Capture the cell that displays the provided text and extract its (X, Y) central coordinate. 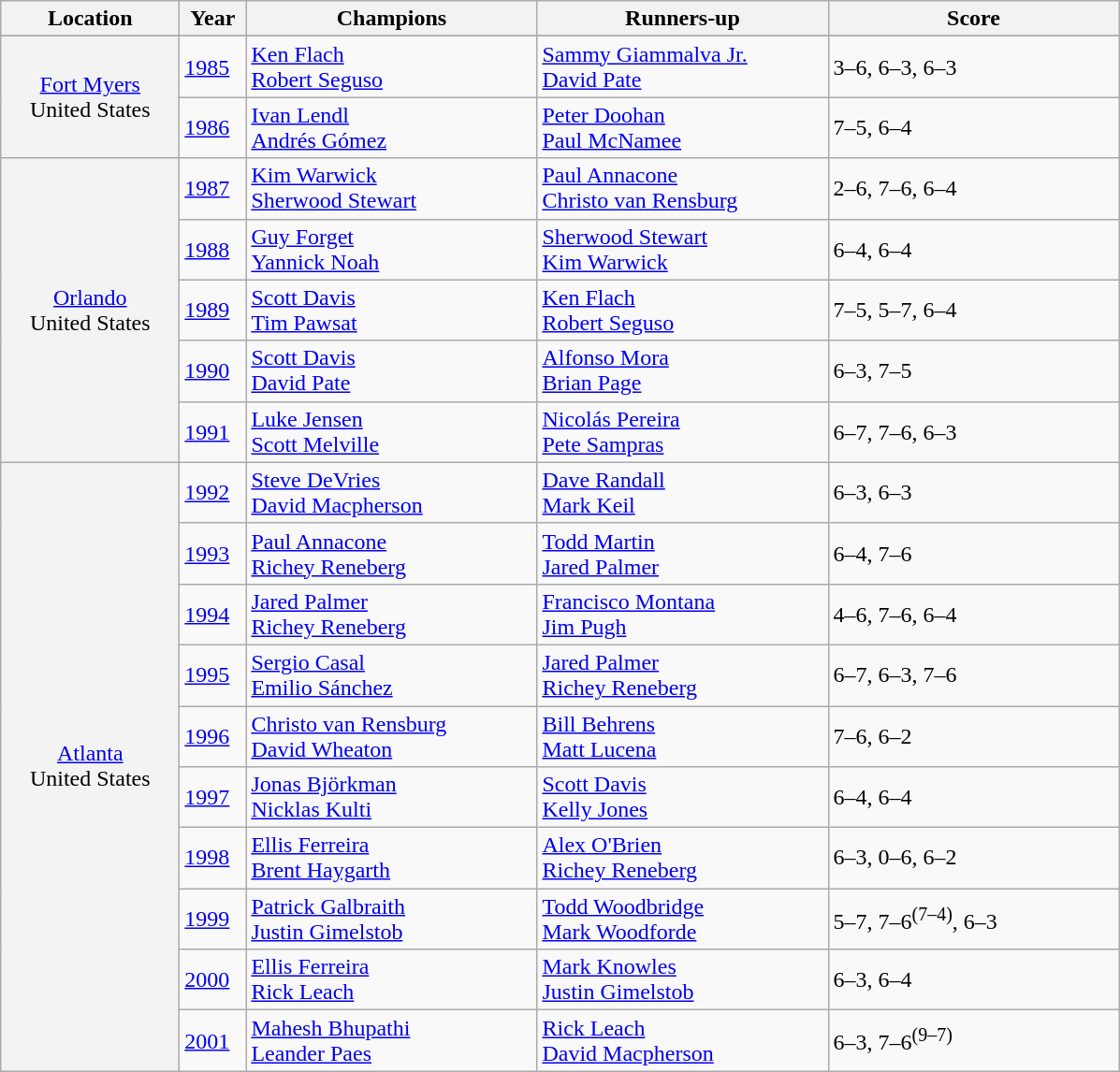
7–6, 6–2 (973, 735)
Alex O'Brien Richey Reneberg (683, 859)
Alfonso Mora Brian Page (683, 370)
Patrick Galbraith Justin Gimelstob (391, 919)
1988 (213, 249)
Kim Warwick Sherwood Stewart (391, 189)
6–4, 7–6 (973, 554)
6–3, 0–6, 6–2 (973, 859)
1996 (213, 735)
Scott Davis Kelly Jones (683, 797)
1994 (213, 614)
1986 (213, 127)
3–6, 6–3, 6–3 (973, 67)
1995 (213, 675)
Ivan Lendl Andrés Gómez (391, 127)
Sergio Casal Emilio Sánchez (391, 675)
2000 (213, 980)
7–5, 6–4 (973, 127)
Atlanta United States (90, 767)
Rick Leach David Macpherson (683, 1040)
Bill Behrens Matt Lucena (683, 735)
Scott Davis Tim Pawsat (391, 311)
Jonas Björkman Nicklas Kulti (391, 797)
Sherwood Stewart Kim Warwick (683, 249)
1999 (213, 919)
Paul Annacone Richey Reneberg (391, 554)
Christo van Rensburg David Wheaton (391, 735)
1993 (213, 554)
Location (90, 19)
6–3, 6–4 (973, 980)
2–6, 7–6, 6–4 (973, 189)
6–7, 6–3, 7–6 (973, 675)
Steve DeVries David Macpherson (391, 492)
Mahesh Bhupathi Leander Paes (391, 1040)
6–3, 6–3 (973, 492)
Scott Davis David Pate (391, 370)
6–3, 7–5 (973, 370)
1985 (213, 67)
1991 (213, 432)
Todd Woodbridge Mark Woodforde (683, 919)
Ellis Ferreira Brent Haygarth (391, 859)
Ellis Ferreira Rick Leach (391, 980)
6–7, 7–6, 6–3 (973, 432)
Francisco Montana Jim Pugh (683, 614)
Luke Jensen Scott Melville (391, 432)
1997 (213, 797)
Sammy Giammalva Jr. David Pate (683, 67)
Fort Myers United States (90, 97)
2001 (213, 1040)
1992 (213, 492)
Year (213, 19)
1987 (213, 189)
1989 (213, 311)
Champions (391, 19)
Runners-up (683, 19)
Orlando United States (90, 311)
7–5, 5–7, 6–4 (973, 311)
5–7, 7–6(7–4), 6–3 (973, 919)
4–6, 7–6, 6–4 (973, 614)
Todd Martin Jared Palmer (683, 554)
Peter Doohan Paul McNamee (683, 127)
1990 (213, 370)
Paul Annacone Christo van Rensburg (683, 189)
1998 (213, 859)
Mark Knowles Justin Gimelstob (683, 980)
Score (973, 19)
Guy Forget Yannick Noah (391, 249)
Dave Randall Mark Keil (683, 492)
Nicolás Pereira Pete Sampras (683, 432)
6–3, 7–6(9–7) (973, 1040)
